Extract the (x, y) coordinate from the center of the cell holding the provided text.  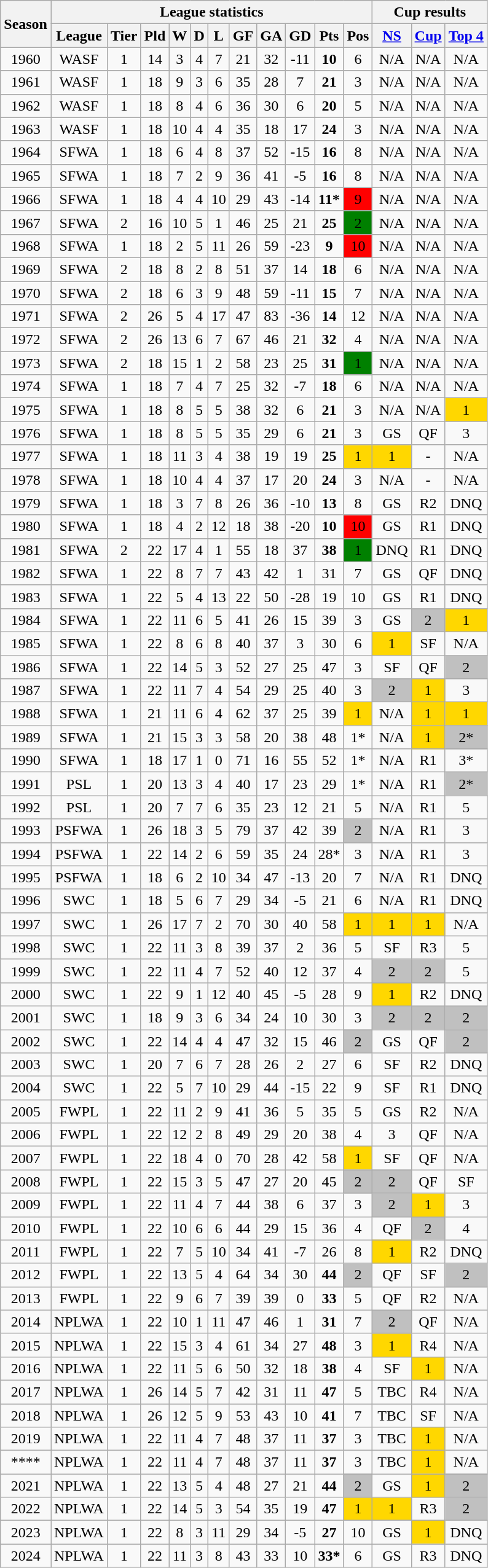
2006 (26, 1135)
1995 (26, 877)
2001 (26, 1017)
1988 (26, 714)
GF (243, 36)
1985 (26, 643)
2024 (26, 1556)
2004 (26, 1088)
49 (243, 1135)
1990 (26, 761)
-13 (300, 877)
2008 (26, 1182)
Cup (428, 36)
Pos (358, 36)
1984 (26, 620)
-36 (300, 316)
3* (466, 761)
Tier (124, 36)
2013 (26, 1298)
1991 (26, 784)
2010 (26, 1228)
2023 (26, 1532)
1986 (26, 667)
-14 (300, 199)
NS (392, 36)
Season (26, 24)
1977 (26, 457)
Cup results (430, 12)
**** (26, 1462)
1976 (26, 433)
1974 (26, 386)
67 (243, 340)
D (199, 36)
2007 (26, 1158)
1997 (26, 924)
1975 (26, 410)
1966 (26, 199)
Top 4 (466, 36)
1973 (26, 363)
2003 (26, 1065)
33* (329, 1556)
1993 (26, 831)
2018 (26, 1415)
1998 (26, 947)
1983 (26, 597)
GD (300, 36)
2022 (26, 1509)
-20 (300, 527)
1996 (26, 901)
-28 (300, 597)
GA (272, 36)
2014 (26, 1322)
1960 (26, 59)
2019 (26, 1439)
1963 (26, 129)
-10 (300, 503)
1962 (26, 106)
Pts (329, 36)
1994 (26, 854)
2021 (26, 1486)
1979 (26, 503)
2017 (26, 1392)
1987 (26, 691)
64 (243, 1275)
62 (243, 714)
71 (243, 761)
1989 (26, 737)
2002 (26, 1041)
28* (329, 854)
11* (329, 199)
2009 (26, 1205)
League statistics (211, 12)
1969 (26, 269)
79 (243, 831)
1971 (26, 316)
61 (243, 1345)
1972 (26, 340)
1980 (26, 527)
Pld (155, 36)
1965 (26, 176)
2015 (26, 1345)
2016 (26, 1368)
League (79, 36)
53 (243, 1415)
1978 (26, 480)
83 (272, 316)
1992 (26, 807)
2011 (26, 1252)
2005 (26, 1111)
L (219, 36)
1968 (26, 246)
51 (243, 269)
1961 (26, 82)
2012 (26, 1275)
2000 (26, 994)
-23 (300, 246)
1970 (26, 293)
1982 (26, 573)
W (179, 36)
1981 (26, 550)
1967 (26, 222)
1999 (26, 971)
1964 (26, 152)
